Locate the cell with the specified text and output its [x, y] center coordinate. 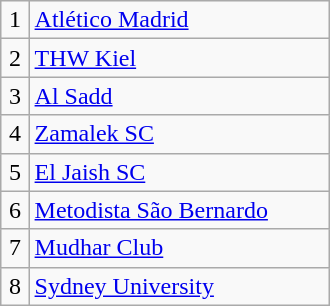
Sydney University [179, 286]
1 [15, 20]
Mudhar Club [179, 248]
THW Kiel [179, 58]
5 [15, 172]
Al Sadd [179, 96]
2 [15, 58]
6 [15, 210]
8 [15, 286]
El Jaish SC [179, 172]
Metodista São Bernardo [179, 210]
3 [15, 96]
Zamalek SC [179, 134]
Atlético Madrid [179, 20]
7 [15, 248]
4 [15, 134]
